Output the (X, Y) coordinate of the center of the cell containing the given text.  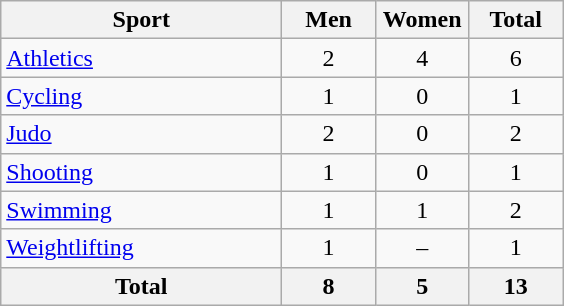
Athletics (142, 58)
Shooting (142, 172)
Women (422, 20)
Swimming (142, 210)
Weightlifting (142, 248)
13 (516, 286)
Sport (142, 20)
6 (516, 58)
Judo (142, 134)
5 (422, 286)
4 (422, 58)
8 (329, 286)
Cycling (142, 96)
– (422, 248)
Men (329, 20)
